Scan for the cell matching the given text and deliver its [x, y] coordinate at center. 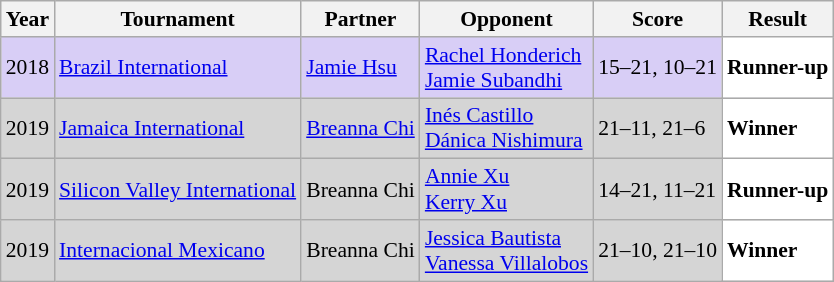
Internacional Mexicano [178, 250]
Result [778, 19]
Opponent [506, 19]
2018 [28, 68]
14–21, 11–21 [658, 190]
Annie Xu Kerry Xu [506, 190]
Silicon Valley International [178, 190]
21–10, 21–10 [658, 250]
Jamaica International [178, 128]
21–11, 21–6 [658, 128]
Jessica Bautista Vanessa Villalobos [506, 250]
Jamie Hsu [360, 68]
Brazil International [178, 68]
Year [28, 19]
Score [658, 19]
Inés Castillo Dánica Nishimura [506, 128]
15–21, 10–21 [658, 68]
Tournament [178, 19]
Rachel Honderich Jamie Subandhi [506, 68]
Partner [360, 19]
